Locate the cell with the specified text and output its (x, y) center coordinate. 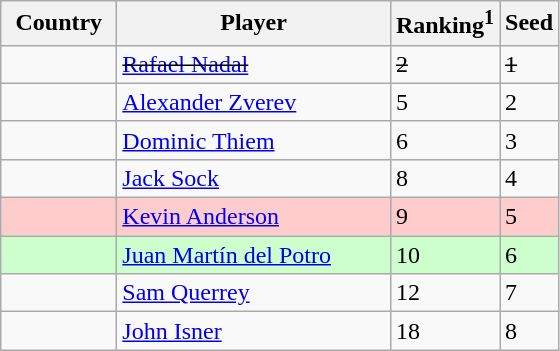
John Isner (254, 331)
Jack Sock (254, 178)
3 (530, 140)
18 (444, 331)
Juan Martín del Potro (254, 255)
Player (254, 24)
4 (530, 178)
Rafael Nadal (254, 64)
9 (444, 217)
Sam Querrey (254, 293)
10 (444, 255)
Dominic Thiem (254, 140)
7 (530, 293)
12 (444, 293)
Country (59, 24)
1 (530, 64)
Seed (530, 24)
Alexander Zverev (254, 102)
Kevin Anderson (254, 217)
Ranking1 (444, 24)
